Find where the given text appears and provide that cell's center as (x, y) coordinate. 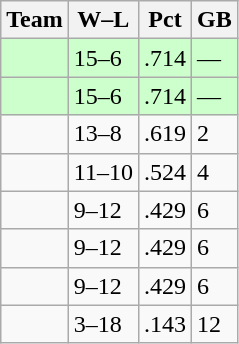
Pct (164, 20)
GB (215, 20)
3–18 (103, 324)
4 (215, 172)
13–8 (103, 134)
11–10 (103, 172)
.619 (164, 134)
.143 (164, 324)
.524 (164, 172)
2 (215, 134)
Team (35, 20)
12 (215, 324)
W–L (103, 20)
